Extract the (X, Y) coordinate from the center of the cell holding the provided text.  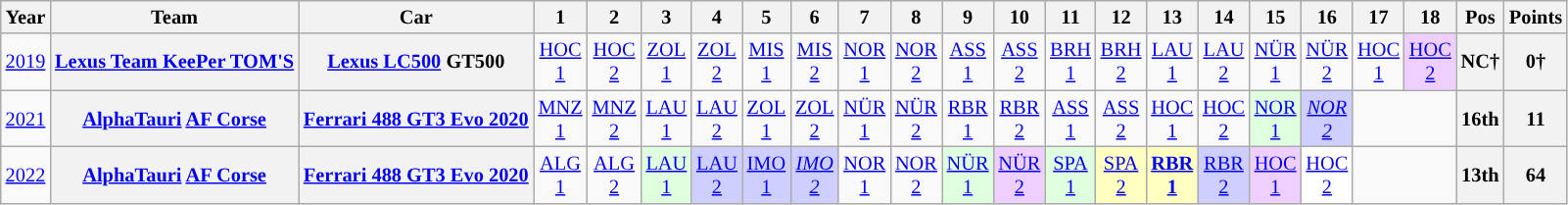
ALG2 (615, 175)
17 (1379, 17)
Lexus Team KeePer TOM'S (174, 62)
2021 (25, 119)
MNZ1 (560, 119)
NC† (1481, 62)
14 (1224, 17)
BRH2 (1121, 62)
3 (667, 17)
7 (864, 17)
SPA2 (1121, 175)
MNZ2 (615, 119)
2 (615, 17)
64 (1536, 175)
IMO1 (766, 175)
18 (1430, 17)
15 (1275, 17)
16th (1481, 119)
ALG1 (560, 175)
Points (1536, 17)
8 (917, 17)
13 (1171, 17)
2019 (25, 62)
1 (560, 17)
BRH1 (1070, 62)
6 (815, 17)
13th (1481, 175)
Lexus LC500 GT500 (416, 62)
MIS1 (766, 62)
Car (416, 17)
12 (1121, 17)
10 (1019, 17)
4 (717, 17)
IMO2 (815, 175)
Year (25, 17)
5 (766, 17)
Team (174, 17)
16 (1328, 17)
0† (1536, 62)
9 (968, 17)
MIS2 (815, 62)
SPA1 (1070, 175)
Pos (1481, 17)
2022 (25, 175)
